Locate the cell with the specified text and output its [x, y] center coordinate. 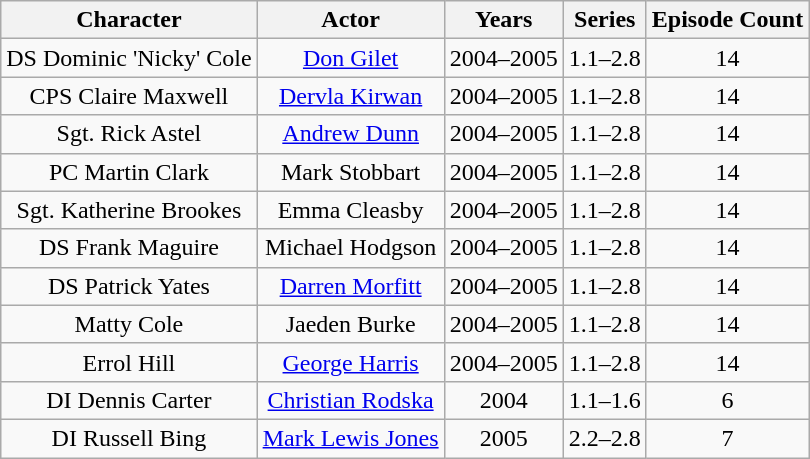
Mark Lewis Jones [350, 438]
Mark Stobbart [350, 172]
Don Gilet [350, 58]
1.1–1.6 [604, 400]
7 [727, 438]
2005 [504, 438]
6 [727, 400]
DS Dominic 'Nicky' Cole [129, 58]
2.2–2.8 [604, 438]
PC Martin Clark [129, 172]
Darren Morfitt [350, 286]
Actor [350, 20]
Errol Hill [129, 362]
George Harris [350, 362]
Dervla Kirwan [350, 96]
Michael Hodgson [350, 248]
DI Dennis Carter [129, 400]
Andrew Dunn [350, 134]
Matty Cole [129, 324]
Series [604, 20]
DI Russell Bing [129, 438]
Emma Cleasby [350, 210]
Christian Rodska [350, 400]
Episode Count [727, 20]
Character [129, 20]
DS Patrick Yates [129, 286]
Sgt. Rick Astel [129, 134]
CPS Claire Maxwell [129, 96]
Jaeden Burke [350, 324]
2004 [504, 400]
Years [504, 20]
DS Frank Maguire [129, 248]
Sgt. Katherine Brookes [129, 210]
